Capture the cell that displays the provided text and extract its [x, y] central coordinate. 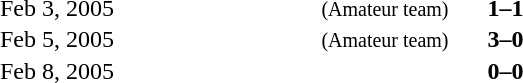
(Amateur team) [284, 39]
